Search for the cell housing the specified text and yield its (x, y) center coordinate. 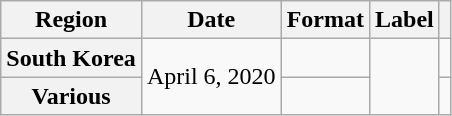
April 6, 2020 (211, 77)
Date (211, 20)
South Korea (72, 58)
Label (404, 20)
Various (72, 96)
Region (72, 20)
Format (325, 20)
